Return [X, Y] of the center of cell containing provided text 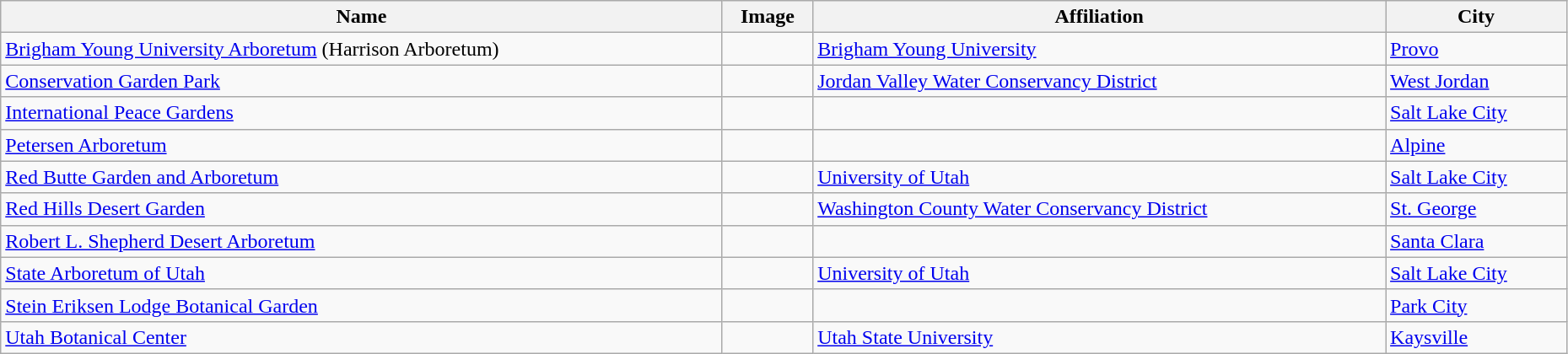
Santa Clara [1476, 241]
City [1476, 17]
West Jordan [1476, 81]
Jordan Valley Water Conservancy District [1100, 81]
Name [361, 17]
State Arboretum of Utah [361, 273]
Conservation Garden Park [361, 81]
Red Butte Garden and Arboretum [361, 177]
Stein Eriksen Lodge Botanical Garden [361, 305]
International Peace Gardens [361, 113]
Affiliation [1100, 17]
Petersen Arboretum [361, 145]
Washington County Water Conservancy District [1100, 209]
Alpine [1476, 145]
Image [768, 17]
St. George [1476, 209]
Park City [1476, 305]
Brigham Young University [1100, 49]
Robert L. Shepherd Desert Arboretum [361, 241]
Red Hills Desert Garden [361, 209]
Utah Botanical Center [361, 337]
Utah State University [1100, 337]
Brigham Young University Arboretum (Harrison Arboretum) [361, 49]
Provo [1476, 49]
Kaysville [1476, 337]
